Identify which cell holds the provided text, then report its [X, Y] central coordinate. 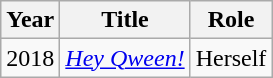
Role [231, 20]
Title [125, 20]
Hey Qween! [125, 58]
Year [30, 20]
2018 [30, 58]
Herself [231, 58]
